From the cell containing the given text, extract its center point as (x, y) coordinate. 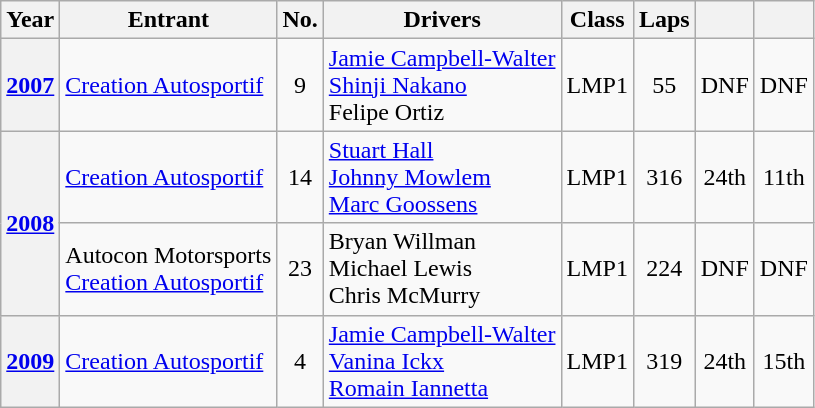
Autocon Motorsports Creation Autosportif (168, 269)
15th (784, 361)
319 (664, 361)
4 (300, 361)
Jamie Campbell-Walter Shinji Nakano Felipe Ortiz (442, 85)
11th (784, 177)
No. (300, 20)
Jamie Campbell-Walter Vanina Ickx Romain Iannetta (442, 361)
2009 (30, 361)
Year (30, 20)
14 (300, 177)
2008 (30, 223)
9 (300, 85)
Laps (664, 20)
Stuart Hall Johnny Mowlem Marc Goossens (442, 177)
Bryan Willman Michael Lewis Chris McMurry (442, 269)
316 (664, 177)
2007 (30, 85)
Drivers (442, 20)
23 (300, 269)
Class (597, 20)
224 (664, 269)
55 (664, 85)
Entrant (168, 20)
